Locate the cell with the specified text and output its [x, y] center coordinate. 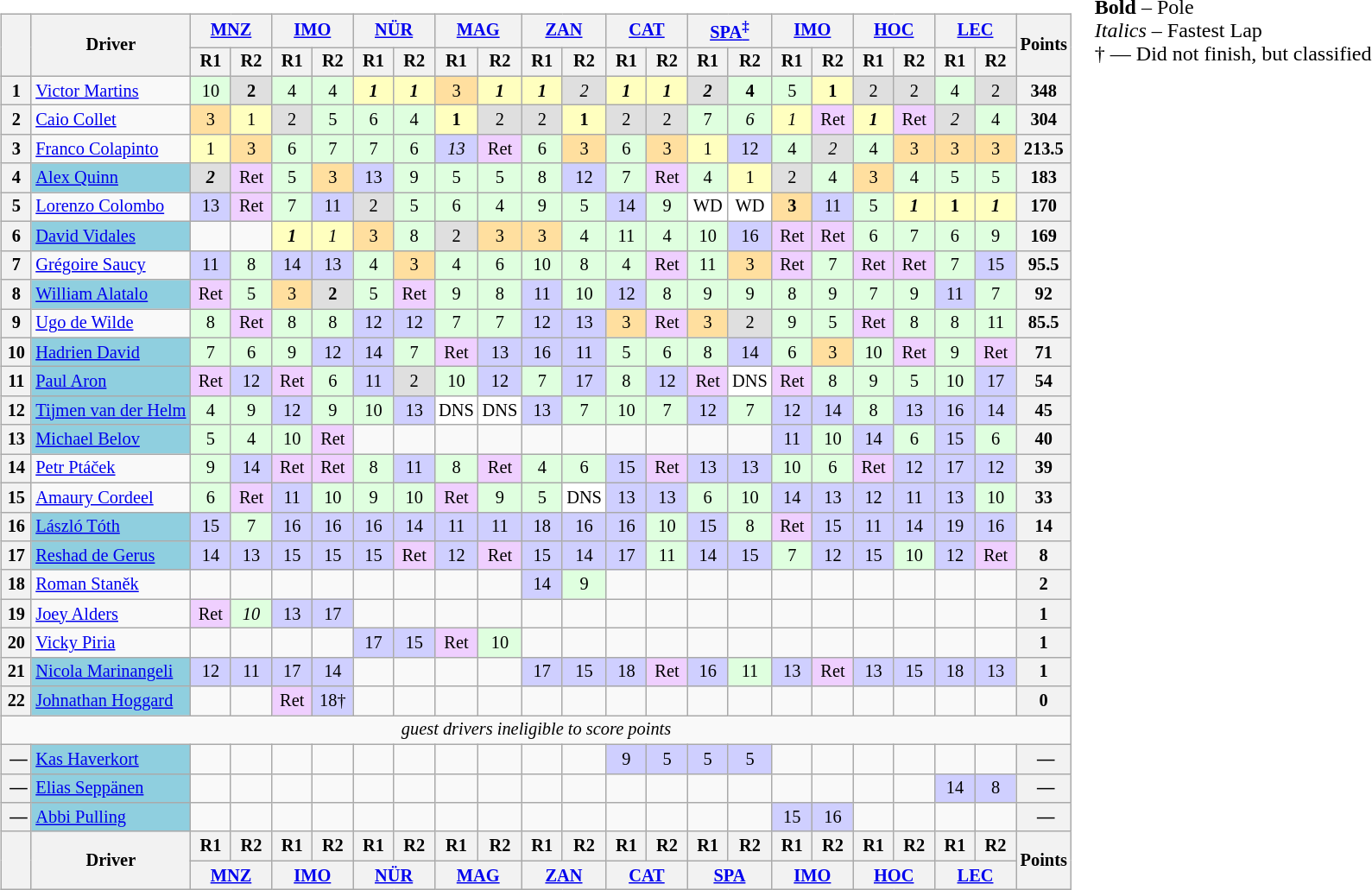
Petr Ptáček [111, 469]
Roman Staněk [111, 584]
Reshad de Gerus [111, 556]
Alex Quinn [111, 178]
Elias Seppänen [111, 788]
92 [1044, 294]
39 [1044, 469]
Lorenzo Colombo [111, 207]
Caio Collet [111, 120]
László Tóth [111, 527]
Vicky Piria [111, 643]
Johnathan Hoggard [111, 701]
Hadrien David [111, 352]
22 [16, 701]
Ugo de Wilde [111, 324]
18† [333, 701]
85.5 [1044, 324]
21 [16, 672]
Victor Martins [111, 91]
Paul Aron [111, 382]
0 [1044, 701]
SPA‡ [730, 31]
95.5 [1044, 265]
71 [1044, 352]
SPA [730, 875]
54 [1044, 382]
Franco Colapinto [111, 149]
Grégoire Saucy [111, 265]
Michael Belov [111, 439]
Kas Haverkort [111, 759]
20 [16, 643]
45 [1044, 410]
Abbi Pulling [111, 817]
William Alatalo [111, 294]
33 [1044, 497]
David Vidales [111, 237]
170 [1044, 207]
guest drivers ineligible to score points [535, 730]
Tijmen van der Helm [111, 410]
183 [1044, 178]
Nicola Marinangeli [111, 672]
213.5 [1044, 149]
169 [1044, 237]
348 [1044, 91]
304 [1044, 120]
Amaury Cordeel [111, 497]
Joey Alders [111, 614]
40 [1044, 439]
